For the text-containing cell, return its midpoint in [x, y] coordinate format. 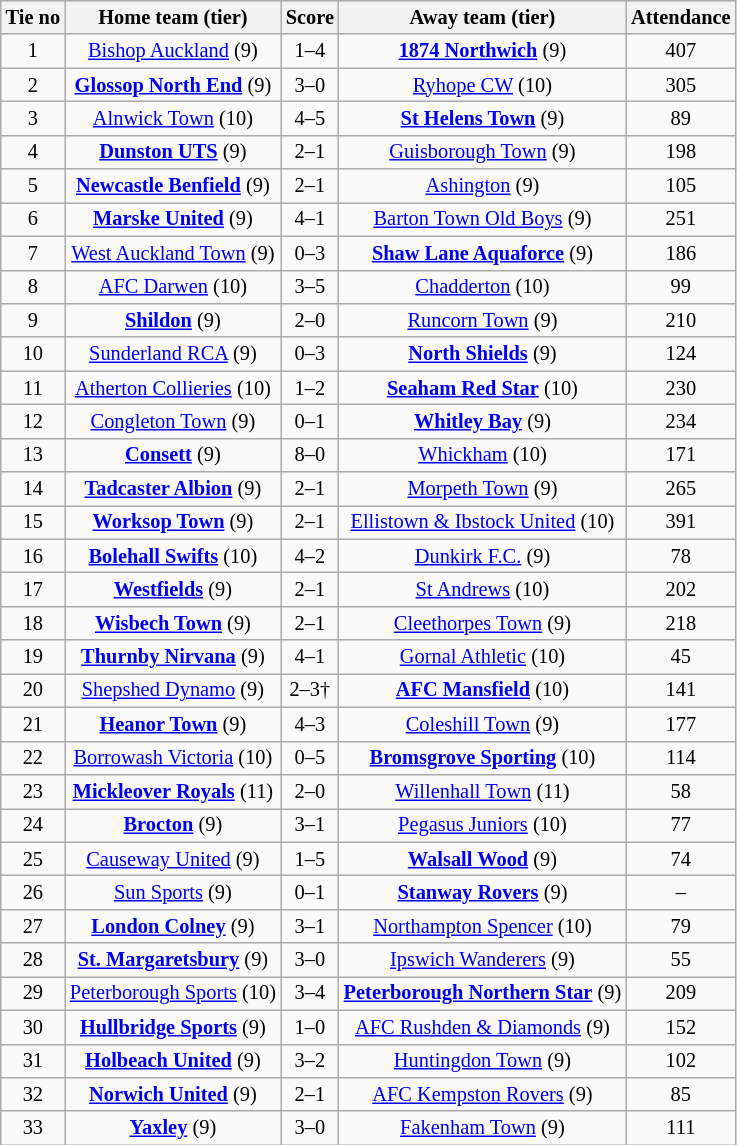
North Shields (9) [482, 354]
Fakenham Town (9) [482, 1128]
AFC Darwen (10) [173, 287]
Holbeach United (9) [173, 1061]
3–2 [310, 1061]
79 [680, 926]
210 [680, 320]
99 [680, 287]
3–5 [310, 287]
Congleton Town (9) [173, 421]
124 [680, 354]
St Helens Town (9) [482, 118]
102 [680, 1061]
58 [680, 791]
Sunderland RCA (9) [173, 354]
London Colney (9) [173, 926]
230 [680, 388]
6 [33, 219]
391 [680, 522]
Bolehall Swifts (10) [173, 556]
Tie no [33, 17]
7 [33, 253]
Wisbech Town (9) [173, 623]
Borrowash Victoria (10) [173, 758]
Ryhope CW (10) [482, 85]
4–2 [310, 556]
Whickham (10) [482, 455]
Peterborough Sports (10) [173, 993]
Newcastle Benfield (9) [173, 186]
28 [33, 960]
186 [680, 253]
10 [33, 354]
Huntingdon Town (9) [482, 1061]
– [680, 892]
14 [33, 489]
Attendance [680, 17]
18 [33, 623]
3–4 [310, 993]
Ipswich Wanderers (9) [482, 960]
234 [680, 421]
55 [680, 960]
Morpeth Town (9) [482, 489]
St Andrews (10) [482, 589]
Runcorn Town (9) [482, 320]
Away team (tier) [482, 17]
Whitley Bay (9) [482, 421]
198 [680, 152]
77 [680, 825]
407 [680, 51]
25 [33, 859]
Hullbridge Sports (9) [173, 1027]
265 [680, 489]
209 [680, 993]
15 [33, 522]
305 [680, 85]
171 [680, 455]
17 [33, 589]
Thurnby Nirvana (9) [173, 657]
4–3 [310, 724]
177 [680, 724]
Seaham Red Star (10) [482, 388]
9 [33, 320]
Mickleover Royals (11) [173, 791]
AFC Mansfield (10) [482, 690]
Gornal Athletic (10) [482, 657]
Yaxley (9) [173, 1128]
Home team (tier) [173, 17]
23 [33, 791]
27 [33, 926]
5 [33, 186]
33 [33, 1128]
22 [33, 758]
Bishop Auckland (9) [173, 51]
11 [33, 388]
Causeway United (9) [173, 859]
21 [33, 724]
Tadcaster Albion (9) [173, 489]
105 [680, 186]
3 [33, 118]
Coleshill Town (9) [482, 724]
1 [33, 51]
Marske United (9) [173, 219]
19 [33, 657]
30 [33, 1027]
24 [33, 825]
89 [680, 118]
Score [310, 17]
45 [680, 657]
Ashington (9) [482, 186]
8–0 [310, 455]
Dunston UTS (9) [173, 152]
AFC Rushden & Diamonds (9) [482, 1027]
32 [33, 1094]
202 [680, 589]
Bromsgrove Sporting (10) [482, 758]
31 [33, 1061]
Peterborough Northern Star (9) [482, 993]
Consett (9) [173, 455]
Shildon (9) [173, 320]
251 [680, 219]
AFC Kempston Rovers (9) [482, 1094]
26 [33, 892]
Pegasus Juniors (10) [482, 825]
Stanway Rovers (9) [482, 892]
Heanor Town (9) [173, 724]
Shepshed Dynamo (9) [173, 690]
Atherton Collieries (10) [173, 388]
Willenhall Town (11) [482, 791]
141 [680, 690]
Barton Town Old Boys (9) [482, 219]
Brocton (9) [173, 825]
Shaw Lane Aquaforce (9) [482, 253]
St. Margaretsbury (9) [173, 960]
0–5 [310, 758]
114 [680, 758]
Westfields (9) [173, 589]
85 [680, 1094]
1–5 [310, 859]
152 [680, 1027]
111 [680, 1128]
4 [33, 152]
Sun Sports (9) [173, 892]
Alnwick Town (10) [173, 118]
12 [33, 421]
218 [680, 623]
16 [33, 556]
1–4 [310, 51]
2–3† [310, 690]
74 [680, 859]
8 [33, 287]
Norwich United (9) [173, 1094]
West Auckland Town (9) [173, 253]
4–5 [310, 118]
1874 Northwich (9) [482, 51]
Cleethorpes Town (9) [482, 623]
Chadderton (10) [482, 287]
Glossop North End (9) [173, 85]
13 [33, 455]
20 [33, 690]
29 [33, 993]
2 [33, 85]
Walsall Wood (9) [482, 859]
Worksop Town (9) [173, 522]
1–0 [310, 1027]
Guisborough Town (9) [482, 152]
78 [680, 556]
1–2 [310, 388]
Dunkirk F.C. (9) [482, 556]
Northampton Spencer (10) [482, 926]
Ellistown & Ibstock United (10) [482, 522]
